Pinpoint the cell where the given text exists, returning its (X, Y) midpoint coordinate. 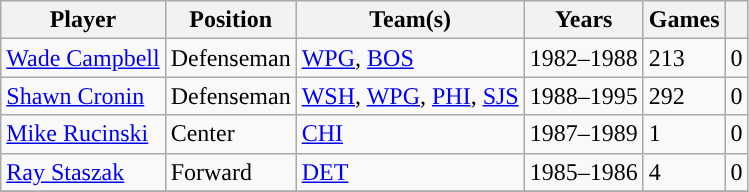
1988–1995 (584, 96)
4 (684, 172)
1987–1989 (584, 134)
CHI (410, 134)
Years (584, 20)
Team(s) (410, 20)
WPG, BOS (410, 58)
Ray Staszak (83, 172)
Center (230, 134)
Position (230, 20)
Shawn Cronin (83, 96)
1 (684, 134)
292 (684, 96)
Games (684, 20)
DET (410, 172)
WSH, WPG, PHI, SJS (410, 96)
Mike Rucinski (83, 134)
1985–1986 (584, 172)
Player (83, 20)
Wade Campbell (83, 58)
Forward (230, 172)
1982–1988 (584, 58)
213 (684, 58)
